Return the (X, Y) coordinate for the center point of the cell that contains the specified text.  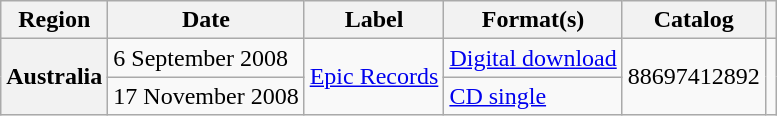
Digital download (533, 58)
Catalog (694, 20)
Date (206, 20)
Epic Records (374, 77)
6 September 2008 (206, 58)
CD single (533, 96)
Label (374, 20)
88697412892 (694, 77)
Australia (54, 77)
Format(s) (533, 20)
17 November 2008 (206, 96)
Region (54, 20)
